From the cell containing the given text, extract its center point as [X, Y] coordinate. 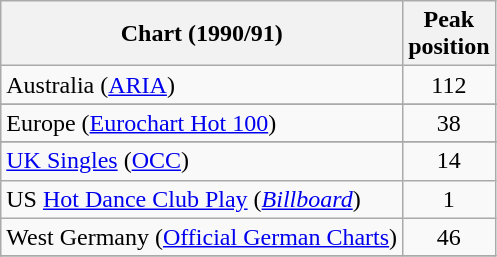
Europe (Eurochart Hot 100) [202, 123]
1 [449, 199]
38 [449, 123]
West Germany (Official German Charts) [202, 237]
46 [449, 237]
14 [449, 161]
Australia (ARIA) [202, 85]
US Hot Dance Club Play (Billboard) [202, 199]
UK Singles (OCC) [202, 161]
Chart (1990/91) [202, 34]
Peakposition [449, 34]
112 [449, 85]
